Detect which cell encompasses the target text, then output its (x, y) center coordinate. 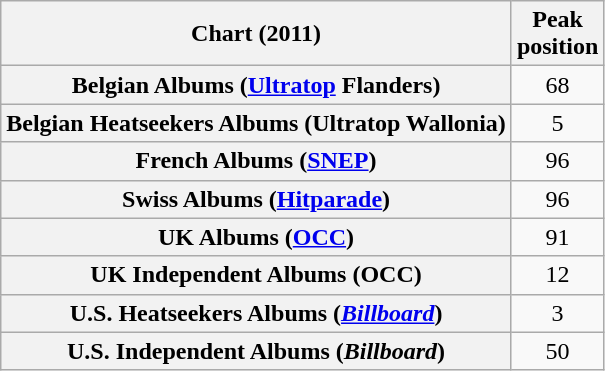
Chart (2011) (256, 34)
U.S. Independent Albums (Billboard) (256, 351)
UK Albums (OCC) (256, 237)
12 (557, 275)
5 (557, 123)
Belgian Albums (Ultratop Flanders) (256, 85)
Swiss Albums (Hitparade) (256, 199)
Peakposition (557, 34)
U.S. Heatseekers Albums (Billboard) (256, 313)
UK Independent Albums (OCC) (256, 275)
91 (557, 237)
Belgian Heatseekers Albums (Ultratop Wallonia) (256, 123)
50 (557, 351)
68 (557, 85)
3 (557, 313)
French Albums (SNEP) (256, 161)
